Locate the cell with the specified text and output its [X, Y] center coordinate. 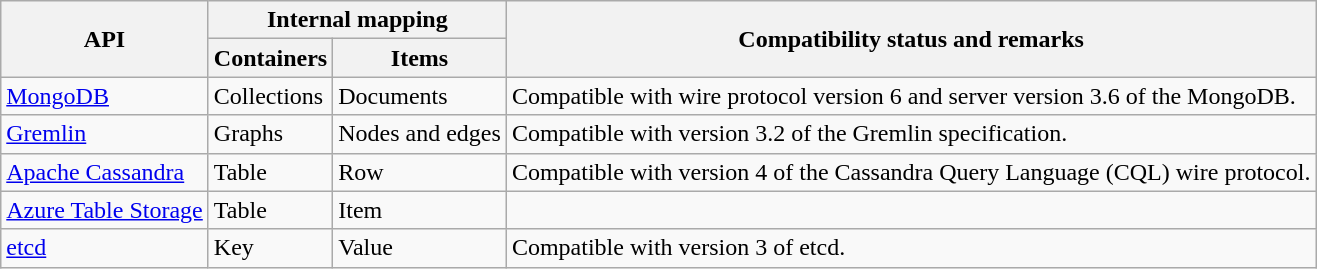
MongoDB [105, 96]
Graphs [270, 134]
Item [420, 210]
Gremlin [105, 134]
Compatible with version 4 of the Cassandra Query Language (CQL) wire protocol. [911, 172]
Internal mapping [357, 20]
Collections [270, 96]
Row [420, 172]
Azure Table Storage [105, 210]
Containers [270, 58]
Documents [420, 96]
Items [420, 58]
Key [270, 248]
Compatible with version 3.2 of the Gremlin specification. [911, 134]
etcd [105, 248]
Value [420, 248]
Nodes and edges [420, 134]
Compatibility status and remarks [911, 39]
Apache Cassandra [105, 172]
Compatible with version 3 of etcd. [911, 248]
Compatible with wire protocol version 6 and server version 3.6 of the MongoDB. [911, 96]
API [105, 39]
